Identify which cell holds the provided text, then report its (x, y) central coordinate. 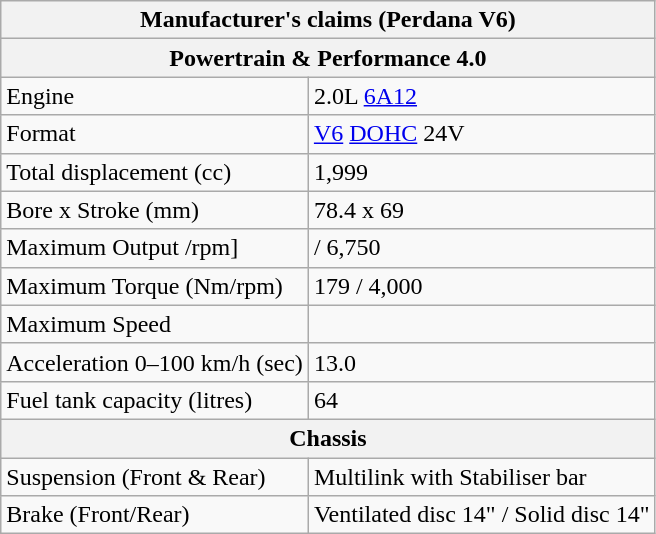
Chassis (328, 438)
64 (482, 400)
Fuel tank capacity (litres) (155, 400)
Powertrain & Performance 4.0 (328, 58)
78.4 x 69 (482, 210)
V6 DOHC 24V (482, 134)
13.0 (482, 362)
2.0L 6A12 (482, 96)
Acceleration 0–100 km/h (sec) (155, 362)
179 / 4,000 (482, 286)
Bore x Stroke (mm) (155, 210)
Total displacement (cc) (155, 172)
Format (155, 134)
Manufacturer's claims (Perdana V6) (328, 20)
Engine (155, 96)
/ 6,750 (482, 248)
Brake (Front/Rear) (155, 515)
Maximum Output /rpm] (155, 248)
Maximum Speed (155, 324)
1,999 (482, 172)
Maximum Torque (Nm/rpm) (155, 286)
Multilink with Stabiliser bar (482, 477)
Suspension (Front & Rear) (155, 477)
Ventilated disc 14" / Solid disc 14" (482, 515)
